Return the (x, y) coordinate for the center point of the cell that contains the specified text.  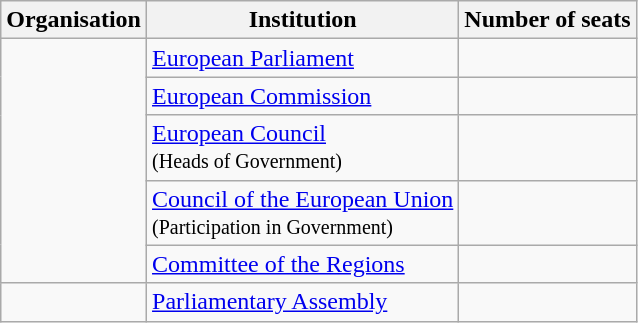
Parliamentary Assembly (303, 302)
Committee of the Regions (303, 264)
Number of seats (548, 20)
Organisation (74, 20)
Council of the European Union(Participation in Government) (303, 212)
Institution (303, 20)
European Parliament (303, 58)
European Council(Heads of Government) (303, 148)
European Commission (303, 96)
